Determine the [X, Y] coordinate at the center of the cell enclosing the given text.  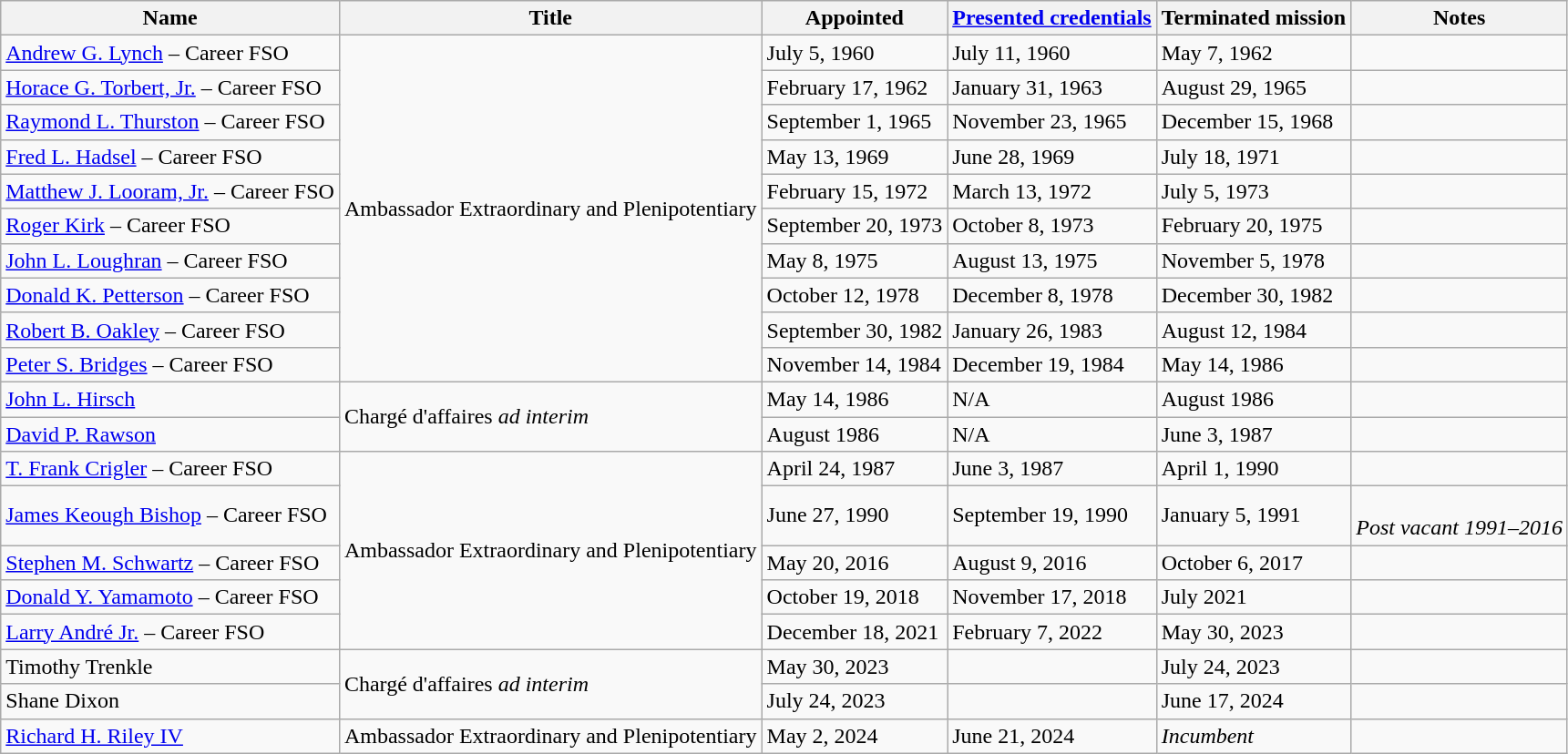
Timothy Trenkle [170, 667]
Peter S. Bridges – Career FSO [170, 364]
February 7, 2022 [1051, 632]
Donald Y. Yamamoto – Career FSO [170, 597]
August 13, 1975 [1051, 260]
Raymond L. Thurston – Career FSO [170, 122]
April 1, 1990 [1254, 469]
October 8, 1973 [1051, 226]
Andrew G. Lynch – Career FSO [170, 53]
Notes [1460, 18]
July 18, 1971 [1254, 157]
August 29, 1965 [1254, 87]
November 14, 1984 [855, 364]
Incumbent [1254, 736]
Terminated mission [1254, 18]
November 23, 1965 [1051, 122]
John L. Hirsch [170, 399]
Larry André Jr. – Career FSO [170, 632]
February 15, 1972 [855, 191]
August 12, 1984 [1254, 330]
January 31, 1963 [1051, 87]
Fred L. Hadsel – Career FSO [170, 157]
Title [550, 18]
Stephen M. Schwartz – Career FSO [170, 563]
October 12, 1978 [855, 295]
May 2, 2024 [855, 736]
December 15, 1968 [1254, 122]
September 1, 1965 [855, 122]
April 24, 1987 [855, 469]
October 19, 2018 [855, 597]
Name [170, 18]
Presented credentials [1051, 18]
Appointed [855, 18]
June 28, 1969 [1051, 157]
August 9, 2016 [1051, 563]
January 5, 1991 [1254, 515]
Robert B. Oakley – Career FSO [170, 330]
March 13, 1972 [1051, 191]
June 17, 2024 [1254, 701]
James Keough Bishop – Career FSO [170, 515]
July 2021 [1254, 597]
May 8, 1975 [855, 260]
December 8, 1978 [1051, 295]
December 18, 2021 [855, 632]
Post vacant 1991–2016 [1460, 515]
Shane Dixon [170, 701]
September 30, 1982 [855, 330]
November 5, 1978 [1254, 260]
September 19, 1990 [1051, 515]
June 27, 1990 [855, 515]
June 21, 2024 [1051, 736]
December 30, 1982 [1254, 295]
December 19, 1984 [1051, 364]
February 17, 1962 [855, 87]
January 26, 1983 [1051, 330]
February 20, 1975 [1254, 226]
July 11, 1960 [1051, 53]
May 7, 1962 [1254, 53]
July 5, 1960 [855, 53]
May 20, 2016 [855, 563]
October 6, 2017 [1254, 563]
November 17, 2018 [1051, 597]
John L. Loughran – Career FSO [170, 260]
T. Frank Crigler – Career FSO [170, 469]
David P. Rawson [170, 434]
Donald K. Petterson – Career FSO [170, 295]
Horace G. Torbert, Jr. – Career FSO [170, 87]
May 13, 1969 [855, 157]
Roger Kirk – Career FSO [170, 226]
July 5, 1973 [1254, 191]
Richard H. Riley IV [170, 736]
Matthew J. Looram, Jr. – Career FSO [170, 191]
September 20, 1973 [855, 226]
